Detect which cell encompasses the target text, then output its (X, Y) center coordinate. 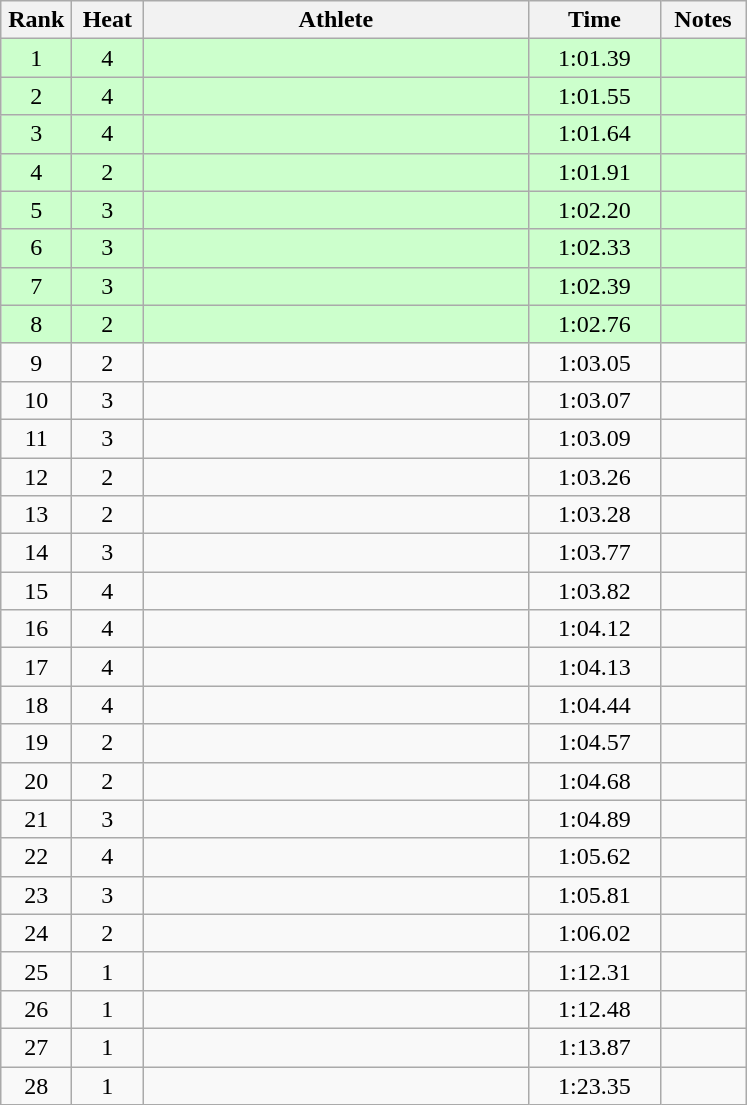
23 (36, 895)
17 (36, 667)
1:05.81 (594, 895)
1:04.57 (594, 743)
1:01.91 (594, 172)
Time (594, 20)
26 (36, 1009)
28 (36, 1085)
1:05.62 (594, 857)
19 (36, 743)
24 (36, 933)
10 (36, 400)
25 (36, 971)
1:06.02 (594, 933)
1:04.44 (594, 705)
1:02.33 (594, 248)
1:04.12 (594, 629)
Rank (36, 20)
1:04.68 (594, 781)
20 (36, 781)
1:12.48 (594, 1009)
1:03.05 (594, 362)
1:12.31 (594, 971)
1:23.35 (594, 1085)
1:04.13 (594, 667)
1:02.39 (594, 286)
27 (36, 1047)
1:04.89 (594, 819)
1:02.76 (594, 324)
16 (36, 629)
1:02.20 (594, 210)
21 (36, 819)
1:01.64 (594, 134)
Athlete (336, 20)
Notes (703, 20)
6 (36, 248)
1:03.28 (594, 515)
1:03.07 (594, 400)
13 (36, 515)
8 (36, 324)
11 (36, 438)
1:03.77 (594, 553)
Heat (108, 20)
15 (36, 591)
9 (36, 362)
18 (36, 705)
14 (36, 553)
5 (36, 210)
1:03.82 (594, 591)
1:03.26 (594, 477)
22 (36, 857)
1:13.87 (594, 1047)
7 (36, 286)
1:03.09 (594, 438)
12 (36, 477)
1:01.39 (594, 58)
1:01.55 (594, 96)
